Search for the cell housing the specified text and yield its [X, Y] center coordinate. 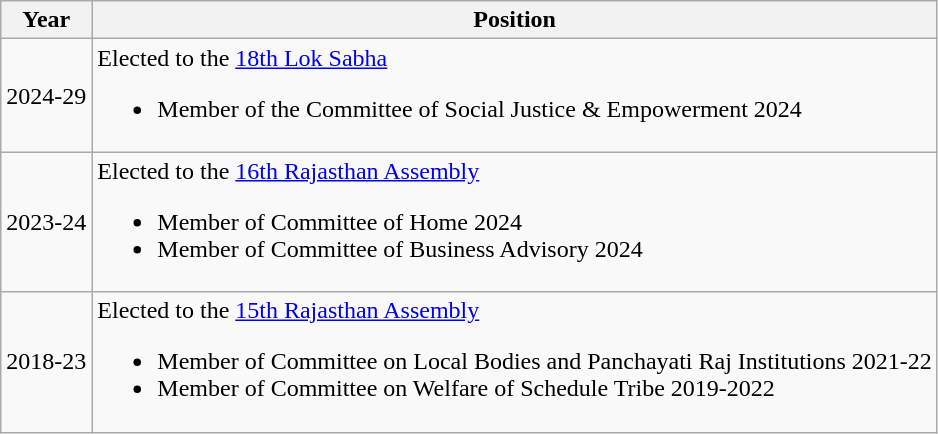
Elected to the 16th Rajasthan AssemblyMember of Committee of Home 2024Member of Committee of Business Advisory 2024 [515, 222]
2018-23 [46, 362]
2023-24 [46, 222]
Position [515, 20]
Year [46, 20]
Elected to the 18th Lok SabhaMember of the Committee of Social Justice & Empowerment 2024 [515, 96]
2024-29 [46, 96]
